Detect which cell encompasses the target text, then output its (x, y) center coordinate. 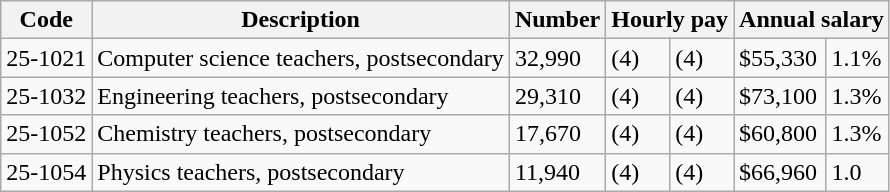
25-1052 (46, 134)
Computer science teachers, postsecondary (301, 58)
Description (301, 20)
$55,330 (780, 58)
Physics teachers, postsecondary (301, 172)
25-1021 (46, 58)
Hourly pay (670, 20)
1.0 (858, 172)
$73,100 (780, 96)
29,310 (557, 96)
25-1054 (46, 172)
17,670 (557, 134)
32,990 (557, 58)
1.1% (858, 58)
$66,960 (780, 172)
$60,800 (780, 134)
25-1032 (46, 96)
Chemistry teachers, postsecondary (301, 134)
Code (46, 20)
Annual salary (812, 20)
Number (557, 20)
Engineering teachers, postsecondary (301, 96)
11,940 (557, 172)
